Extract the [x, y] coordinate from the center of the cell holding the provided text.  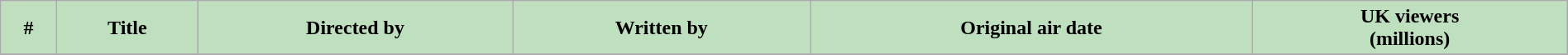
Directed by [356, 28]
Title [127, 28]
UK viewers(millions) [1409, 28]
# [28, 28]
Original air date [1031, 28]
Written by [662, 28]
